Return [x, y] of the center of cell containing provided text 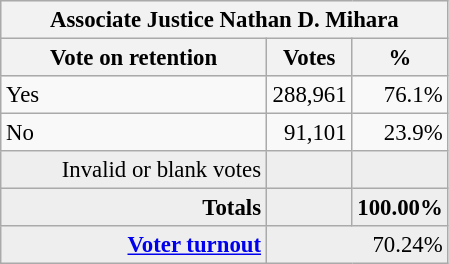
Vote on retention [134, 58]
Invalid or blank votes [134, 170]
Totals [134, 208]
23.9% [400, 133]
Yes [134, 95]
Voter turnout [134, 245]
Associate Justice Nathan D. Mihara [224, 20]
100.00% [400, 208]
% [400, 58]
70.24% [357, 245]
288,961 [309, 95]
76.1% [400, 95]
No [134, 133]
Votes [309, 58]
91,101 [309, 133]
